Locate the cell with the specified text and output its [X, Y] center coordinate. 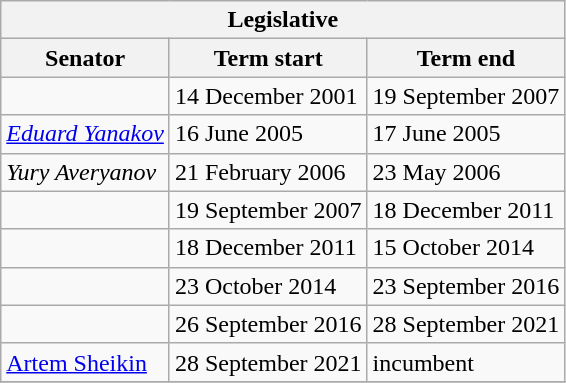
Eduard Yanakov [86, 134]
17 June 2005 [466, 134]
Senator [86, 58]
15 October 2014 [466, 248]
Term start [268, 58]
14 December 2001 [268, 96]
Legislative [283, 20]
21 February 2006 [268, 172]
23 October 2014 [268, 286]
Artem Sheikin [86, 362]
incumbent [466, 362]
16 June 2005 [268, 134]
23 September 2016 [466, 286]
Yury Averyanov [86, 172]
26 September 2016 [268, 324]
23 May 2006 [466, 172]
Term end [466, 58]
